Return the (x, y) coordinate for the center point of the cell that contains the specified text.  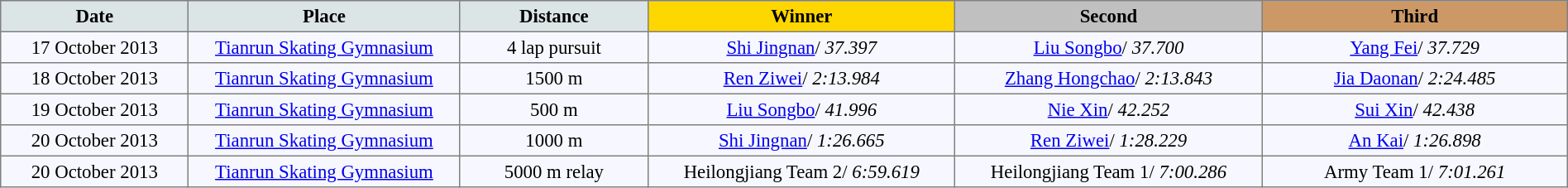
Winner (802, 17)
Zhang Hongchao/ 2:13.843 (1108, 79)
Liu Songbo/ 41.996 (802, 109)
Shi Jingnan/ 37.397 (802, 47)
500 m (554, 109)
Nie Xin/ 42.252 (1108, 109)
Distance (554, 17)
Army Team 1/ 7:01.261 (1414, 171)
Yang Fei/ 37.729 (1414, 47)
Second (1108, 17)
Place (324, 17)
Third (1414, 17)
Ren Ziwei/ 2:13.984 (802, 79)
An Kai/ 1:26.898 (1414, 141)
Date (94, 17)
Ren Ziwei/ 1:28.229 (1108, 141)
Heilongjiang Team 1/ 7:00.286 (1108, 171)
Shi Jingnan/ 1:26.665 (802, 141)
1000 m (554, 141)
18 October 2013 (94, 79)
Heilongjiang Team 2/ 6:59.619 (802, 171)
19 October 2013 (94, 109)
5000 m relay (554, 171)
4 lap pursuit (554, 47)
1500 m (554, 79)
Liu Songbo/ 37.700 (1108, 47)
Sui Xin/ 42.438 (1414, 109)
17 October 2013 (94, 47)
Jia Daonan/ 2:24.485 (1414, 79)
